Return [x, y] of the center of cell containing provided text 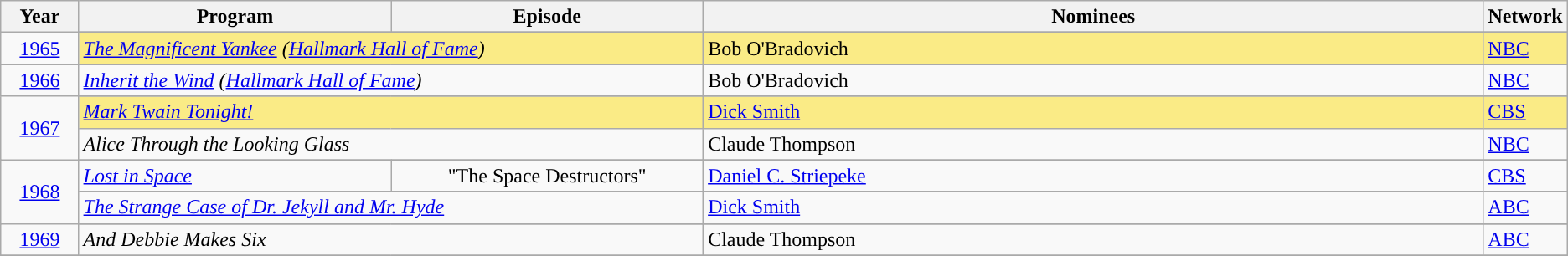
Mark Twain Tonight! [391, 112]
1965 [40, 49]
Daniel C. Striepeke [1094, 176]
The Strange Case of Dr. Jekyll and Mr. Hyde [391, 207]
Program [235, 17]
Inherit the Wind (Hallmark Hall of Fame) [391, 80]
And Debbie Makes Six [391, 239]
1966 [40, 80]
Episode [548, 17]
Network [1525, 17]
Alice Through the Looking Glass [391, 144]
Lost in Space [235, 176]
Nominees [1094, 17]
1968 [40, 192]
1969 [40, 239]
1967 [40, 128]
The Magnificent Yankee (Hallmark Hall of Fame) [391, 49]
Year [40, 17]
"The Space Destructors" [548, 176]
